Provide the [x, y] coordinate of the cell's center where the given text is located.  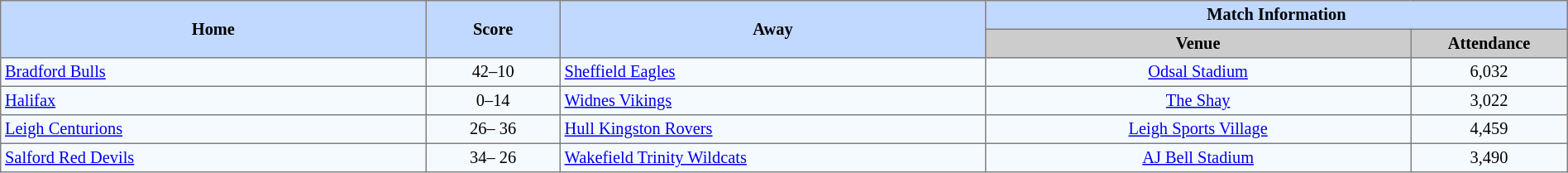
Sheffield Eagles [772, 72]
Hull Kingston Rovers [772, 129]
42–10 [493, 72]
Bradford Bulls [213, 72]
Attendance [1489, 43]
Score [493, 30]
26– 36 [493, 129]
Match Information [1277, 15]
34– 26 [493, 157]
AJ Bell Stadium [1198, 157]
3,022 [1489, 100]
The Shay [1198, 100]
Home [213, 30]
Away [772, 30]
Wakefield Trinity Wildcats [772, 157]
Leigh Sports Village [1198, 129]
6,032 [1489, 72]
Venue [1198, 43]
4,459 [1489, 129]
0–14 [493, 100]
Halifax [213, 100]
Widnes Vikings [772, 100]
Leigh Centurions [213, 129]
3,490 [1489, 157]
Odsal Stadium [1198, 72]
Salford Red Devils [213, 157]
